Extract the [X, Y] coordinate from the center of the cell holding the provided text.  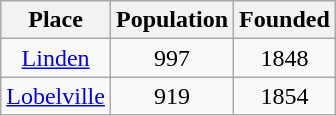
997 [172, 58]
Linden [56, 58]
1848 [285, 58]
1854 [285, 96]
919 [172, 96]
Population [172, 20]
Place [56, 20]
Founded [285, 20]
Lobelville [56, 96]
